Output the (x, y) coordinate of the center of the cell containing the given text.  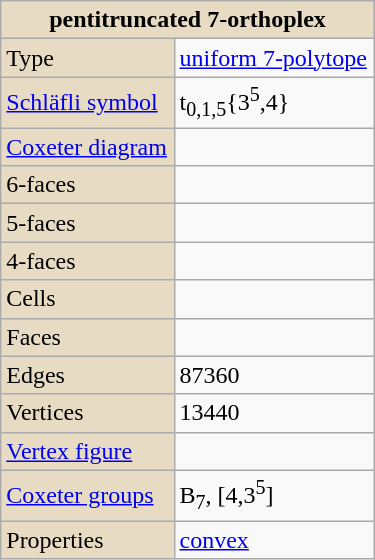
Properties (88, 540)
Vertices (88, 413)
5-faces (88, 223)
B7, [4,35] (274, 496)
Schläfli symbol (88, 102)
4-faces (88, 261)
Edges (88, 375)
convex (274, 540)
Type (88, 58)
uniform 7-polytope (274, 58)
6-faces (88, 185)
t0,1,5{35,4} (274, 102)
Faces (88, 337)
pentitruncated 7-orthoplex (188, 20)
Cells (88, 299)
Coxeter diagram (88, 147)
Coxeter groups (88, 496)
13440 (274, 413)
Vertex figure (88, 451)
87360 (274, 375)
